Identify which cell holds the provided text, then report its (x, y) central coordinate. 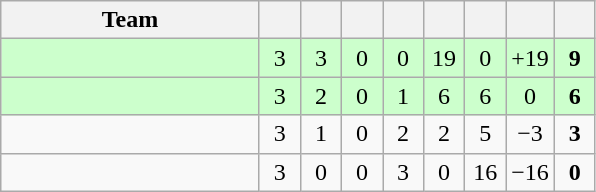
−16 (530, 172)
5 (486, 134)
19 (444, 58)
Team (130, 20)
9 (574, 58)
16 (486, 172)
−3 (530, 134)
+19 (530, 58)
